Find where the given text appears and provide that cell's center as (x, y) coordinate. 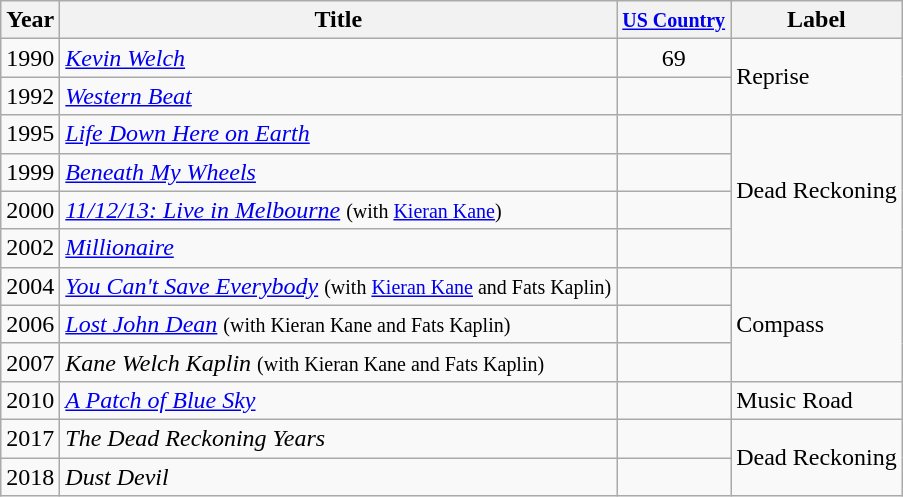
2004 (30, 286)
A Patch of Blue Sky (338, 400)
Title (338, 20)
2017 (30, 438)
You Can't Save Everybody (with Kieran Kane and Fats Kaplin) (338, 286)
1990 (30, 58)
Kane Welch Kaplin (with Kieran Kane and Fats Kaplin) (338, 362)
2002 (30, 248)
Reprise (817, 77)
Millionaire (338, 248)
11/12/13: Live in Melbourne (with Kieran Kane) (338, 210)
Year (30, 20)
Label (817, 20)
Life Down Here on Earth (338, 134)
Compass (817, 324)
69 (674, 58)
2006 (30, 324)
Music Road (817, 400)
US Country (674, 20)
Beneath My Wheels (338, 172)
The Dead Reckoning Years (338, 438)
1992 (30, 96)
2007 (30, 362)
2000 (30, 210)
Kevin Welch (338, 58)
Dust Devil (338, 477)
1999 (30, 172)
2010 (30, 400)
Western Beat (338, 96)
1995 (30, 134)
2018 (30, 477)
Lost John Dean (with Kieran Kane and Fats Kaplin) (338, 324)
